Provide the (x, y) coordinate of the cell's center where the given text is located.  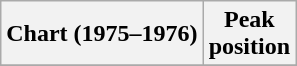
Peakposition (249, 34)
Chart (1975–1976) (102, 34)
